Determine the (X, Y) coordinate at the center of the cell enclosing the given text.  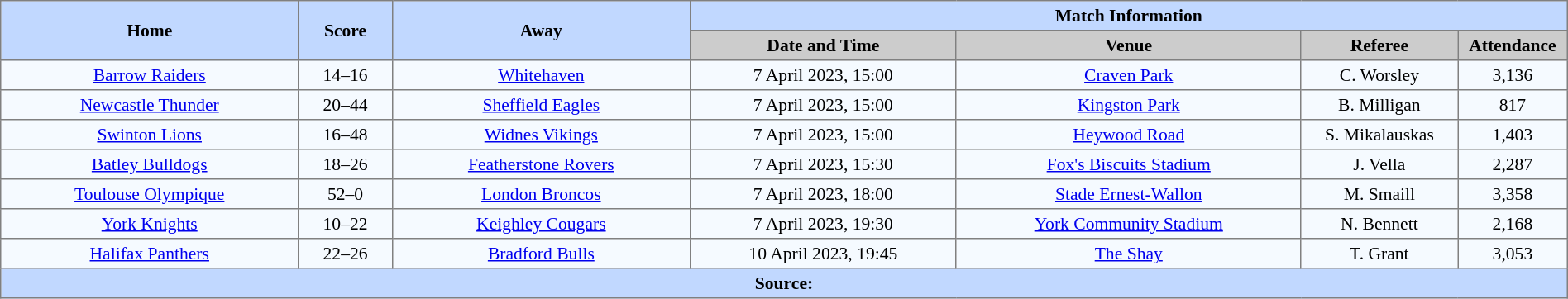
7 April 2023, 19:30 (823, 224)
B. Milligan (1379, 105)
7 April 2023, 15:30 (823, 164)
Stade Ernest-Wallon (1128, 194)
S. Mikalauskas (1379, 135)
Venue (1128, 45)
York Community Stadium (1128, 224)
18–26 (346, 164)
2,287 (1513, 164)
16–48 (346, 135)
817 (1513, 105)
C. Worsley (1379, 75)
Score (346, 31)
T. Grant (1379, 254)
Halifax Panthers (150, 254)
10–22 (346, 224)
2,168 (1513, 224)
Featherstone Rovers (541, 164)
Newcastle Thunder (150, 105)
The Shay (1128, 254)
22–26 (346, 254)
20–44 (346, 105)
3,053 (1513, 254)
N. Bennett (1379, 224)
Date and Time (823, 45)
Bradford Bulls (541, 254)
M. Smaill (1379, 194)
Attendance (1513, 45)
London Broncos (541, 194)
14–16 (346, 75)
1,403 (1513, 135)
Toulouse Olympique (150, 194)
Referee (1379, 45)
Swinton Lions (150, 135)
10 April 2023, 19:45 (823, 254)
Barrow Raiders (150, 75)
J. Vella (1379, 164)
York Knights (150, 224)
52–0 (346, 194)
Source: (784, 283)
3,358 (1513, 194)
3,136 (1513, 75)
7 April 2023, 18:00 (823, 194)
Match Information (1128, 16)
Sheffield Eagles (541, 105)
Away (541, 31)
Kingston Park (1128, 105)
Keighley Cougars (541, 224)
Batley Bulldogs (150, 164)
Heywood Road (1128, 135)
Craven Park (1128, 75)
Home (150, 31)
Whitehaven (541, 75)
Fox's Biscuits Stadium (1128, 164)
Widnes Vikings (541, 135)
